Extract the (x, y) coordinate from the center of the cell holding the provided text.  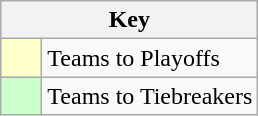
Teams to Playoffs (150, 58)
Teams to Tiebreakers (150, 96)
Key (130, 20)
